For the text-containing cell, return its midpoint in (x, y) coordinate format. 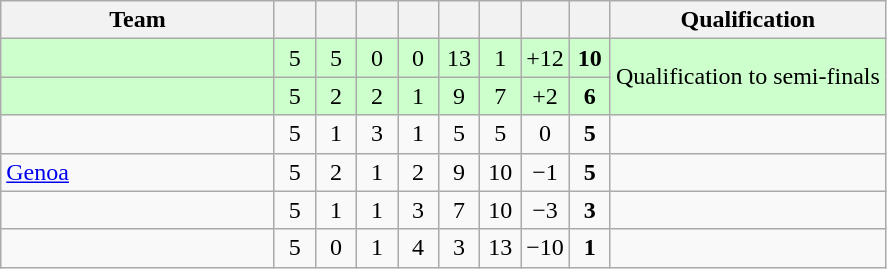
Genoa (138, 172)
+2 (546, 96)
+12 (546, 58)
Qualification to semi-finals (748, 77)
Qualification (748, 20)
Team (138, 20)
−3 (546, 210)
−10 (546, 248)
−1 (546, 172)
4 (418, 248)
6 (590, 96)
